Search for the cell housing the specified text and yield its [x, y] center coordinate. 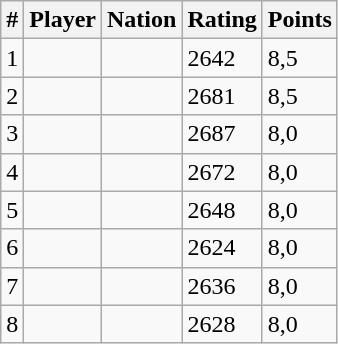
4 [12, 172]
2681 [222, 96]
2624 [222, 248]
3 [12, 134]
2672 [222, 172]
7 [12, 286]
Player [63, 20]
Rating [222, 20]
Points [300, 20]
2 [12, 96]
1 [12, 58]
Nation [142, 20]
2648 [222, 210]
6 [12, 248]
8 [12, 324]
2642 [222, 58]
# [12, 20]
5 [12, 210]
2687 [222, 134]
2636 [222, 286]
2628 [222, 324]
